Provide the [x, y] coordinate of the cell's center where the given text is located.  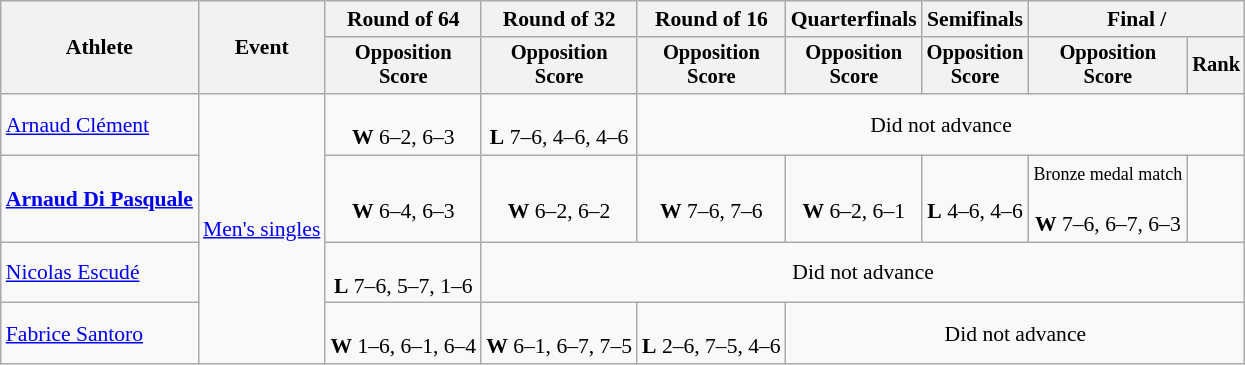
L 7–6, 5–7, 1–6 [403, 272]
Athlete [100, 48]
Fabrice Santoro [100, 334]
W 6–2, 6–3 [403, 124]
Nicolas Escudé [100, 272]
Arnaud Di Pasquale [100, 200]
Final / [1136, 19]
L 7–6, 4–6, 4–6 [559, 124]
Bronze medal matchW 7–6, 6–7, 6–3 [1108, 200]
Semifinals [976, 19]
Arnaud Clément [100, 124]
Men's singles [262, 229]
Round of 64 [403, 19]
Rank [1216, 66]
W 1–6, 6–1, 6–4 [403, 334]
Event [262, 48]
L 2–6, 7–5, 4–6 [712, 334]
Quarterfinals [854, 19]
Round of 16 [712, 19]
W 6–1, 6–7, 7–5 [559, 334]
W 6–2, 6–1 [854, 200]
W 6–4, 6–3 [403, 200]
W 7–6, 7–6 [712, 200]
W 6–2, 6–2 [559, 200]
L 4–6, 4–6 [976, 200]
Round of 32 [559, 19]
